For the text-containing cell, return its midpoint in (X, Y) coordinate format. 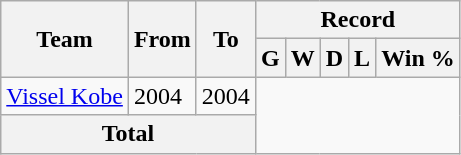
Team (65, 39)
D (334, 58)
W (302, 58)
To (226, 39)
Total (128, 134)
From (162, 39)
Record (358, 20)
Win % (418, 58)
L (362, 58)
G (270, 58)
Vissel Kobe (65, 96)
